Pinpoint the cell where the given text exists, returning its (x, y) midpoint coordinate. 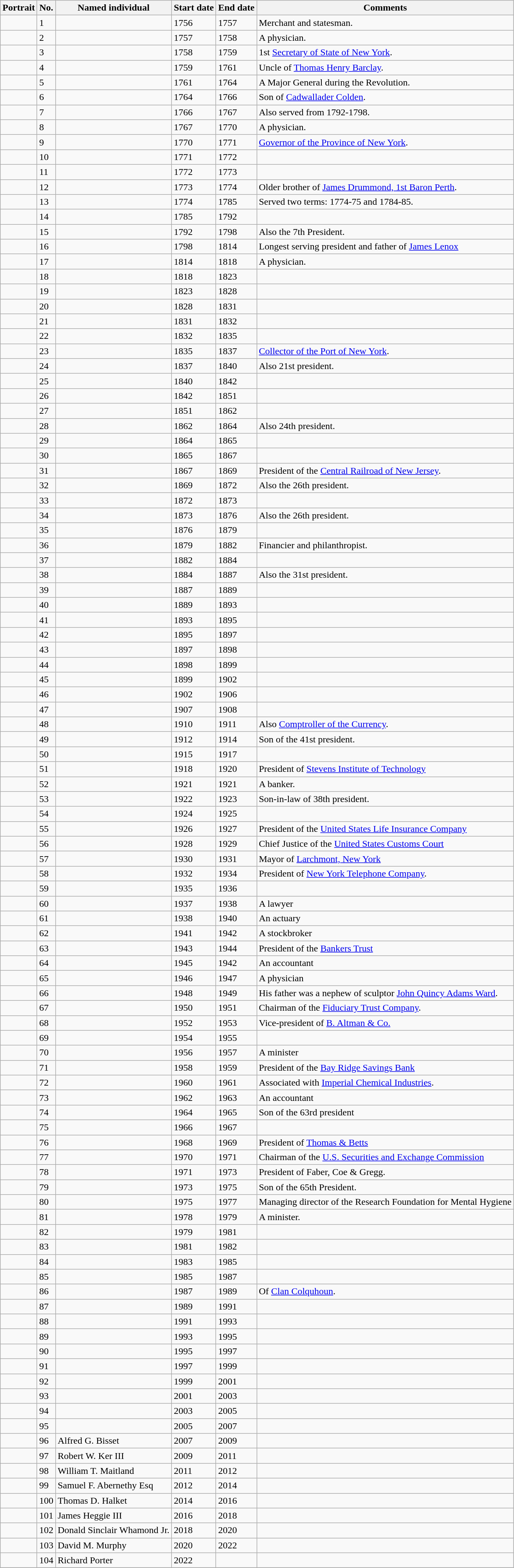
1982 (236, 1247)
22 (46, 336)
Start date (194, 8)
25 (46, 381)
32 (46, 486)
1906 (236, 695)
1955 (236, 1038)
1949 (236, 993)
76 (46, 1142)
30 (46, 456)
94 (46, 1411)
Also the 31st president. (385, 575)
95 (46, 1426)
97 (46, 1456)
1961 (236, 1082)
Also the 7th President. (385, 232)
46 (46, 695)
99 (46, 1486)
William T. Maitland (113, 1471)
89 (46, 1336)
71 (46, 1068)
16 (46, 247)
Richard Porter (113, 1560)
59 (46, 888)
1983 (194, 1262)
19 (46, 291)
17 (46, 262)
1978 (194, 1217)
1957 (236, 1053)
Son of the 65th President. (385, 1187)
39 (46, 590)
Also 24th president. (385, 426)
Son of the 41st president. (385, 739)
1958 (194, 1068)
45 (46, 680)
37 (46, 560)
88 (46, 1321)
52 (46, 784)
64 (46, 963)
Son of Cadwallader Colden. (385, 97)
1977 (236, 1202)
End date (236, 8)
80 (46, 1202)
Merchant and statesman. (385, 23)
1928 (194, 844)
1951 (236, 1008)
20 (46, 306)
24 (46, 366)
1956 (194, 1053)
Vice-president of B. Altman & Co. (385, 1023)
1922 (194, 799)
8 (46, 127)
President of the Bay Ridge Savings Bank (385, 1068)
62 (46, 933)
29 (46, 441)
34 (46, 515)
85 (46, 1277)
66 (46, 993)
1 (46, 23)
A lawyer (385, 903)
1918 (194, 769)
92 (46, 1381)
11 (46, 172)
75 (46, 1127)
58 (46, 873)
James Heggie III (113, 1515)
12 (46, 187)
38 (46, 575)
10 (46, 157)
54 (46, 814)
1964 (194, 1112)
1952 (194, 1023)
104 (46, 1560)
1965 (236, 1112)
Older brother of James Drummond, 1st Baron Perth. (385, 187)
A minister. (385, 1217)
82 (46, 1232)
74 (46, 1112)
69 (46, 1038)
68 (46, 1023)
21 (46, 321)
1923 (236, 799)
1935 (194, 888)
1931 (236, 859)
Financier and philanthropist. (385, 545)
Donald Sinclair Whamond Jr. (113, 1530)
47 (46, 709)
103 (46, 1545)
18 (46, 276)
70 (46, 1053)
Samuel F. Abernethy Esq (113, 1486)
Chief Justice of the United States Customs Court (385, 844)
No. (46, 8)
Associated with Imperial Chemical Industries. (385, 1082)
Chairman of the Fiduciary Trust Company. (385, 1008)
60 (46, 903)
13 (46, 202)
42 (46, 635)
Also served from 1792-1798. (385, 112)
A minister (385, 1053)
56 (46, 844)
63 (46, 948)
A banker. (385, 784)
President of Faber, Coe & Gregg. (385, 1172)
51 (46, 769)
1934 (236, 873)
93 (46, 1396)
David M. Murphy (113, 1545)
50 (46, 754)
Also 21st president. (385, 366)
Uncle of Thomas Henry Barclay. (385, 67)
23 (46, 351)
44 (46, 665)
33 (46, 500)
Managing director of the Research Foundation for Mental Hygiene (385, 1202)
86 (46, 1292)
49 (46, 739)
President of Stevens Institute of Technology (385, 769)
1947 (236, 978)
1907 (194, 709)
Longest serving president and father of James Lenox (385, 247)
1st Secretary of State of New York. (385, 53)
1936 (236, 888)
A physician (385, 978)
91 (46, 1366)
Portrait (19, 8)
1920 (236, 769)
1915 (194, 754)
53 (46, 799)
1962 (194, 1097)
Son of the 63rd president (385, 1112)
57 (46, 859)
1943 (194, 948)
43 (46, 649)
President of New York Telephone Company. (385, 873)
35 (46, 530)
1953 (236, 1023)
83 (46, 1247)
4 (46, 67)
48 (46, 724)
1954 (194, 1038)
Governor of the Province of New York. (385, 142)
1929 (236, 844)
Mayor of Larchmont, New York (385, 859)
26 (46, 396)
1932 (194, 873)
5 (46, 82)
1948 (194, 993)
His father was a nephew of sculptor John Quincy Adams Ward. (385, 993)
1937 (194, 903)
A stockbroker (385, 933)
2 (46, 38)
55 (46, 829)
1967 (236, 1127)
Robert W. Ker III (113, 1456)
1959 (236, 1068)
An actuary (385, 919)
1917 (236, 754)
President of the United States Life Insurance Company (385, 829)
96 (46, 1441)
1940 (236, 919)
27 (46, 411)
Thomas D. Halket (113, 1501)
1946 (194, 978)
1930 (194, 859)
41 (46, 620)
Also Comptroller of the Currency. (385, 724)
90 (46, 1351)
1960 (194, 1082)
72 (46, 1082)
Named individual (113, 8)
79 (46, 1187)
61 (46, 919)
1926 (194, 829)
1911 (236, 724)
1950 (194, 1008)
1908 (236, 709)
81 (46, 1217)
Son-in-law of 38th president. (385, 799)
1944 (236, 948)
101 (46, 1515)
15 (46, 232)
98 (46, 1471)
Collector of the Port of New York. (385, 351)
Comments (385, 8)
77 (46, 1157)
9 (46, 142)
40 (46, 605)
President of the Bankers Trust (385, 948)
14 (46, 217)
7 (46, 112)
1925 (236, 814)
1945 (194, 963)
1912 (194, 739)
1756 (194, 23)
36 (46, 545)
28 (46, 426)
6 (46, 97)
87 (46, 1306)
67 (46, 1008)
1924 (194, 814)
1966 (194, 1127)
Alfred G. Bisset (113, 1441)
President of Thomas & Betts (385, 1142)
President of the Central Railroad of New Jersey. (385, 471)
Served two terms: 1774-75 and 1784-85. (385, 202)
1910 (194, 724)
Chairman of the U.S. Securities and Exchange Commission (385, 1157)
1968 (194, 1142)
84 (46, 1262)
78 (46, 1172)
31 (46, 471)
1969 (236, 1142)
1941 (194, 933)
100 (46, 1501)
1963 (236, 1097)
1914 (236, 739)
73 (46, 1097)
Of Clan Colquhoun. (385, 1292)
3 (46, 53)
A Major General during the Revolution. (385, 82)
65 (46, 978)
1927 (236, 829)
102 (46, 1530)
1970 (194, 1157)
